Detect which cell encompasses the target text, then output its (X, Y) center coordinate. 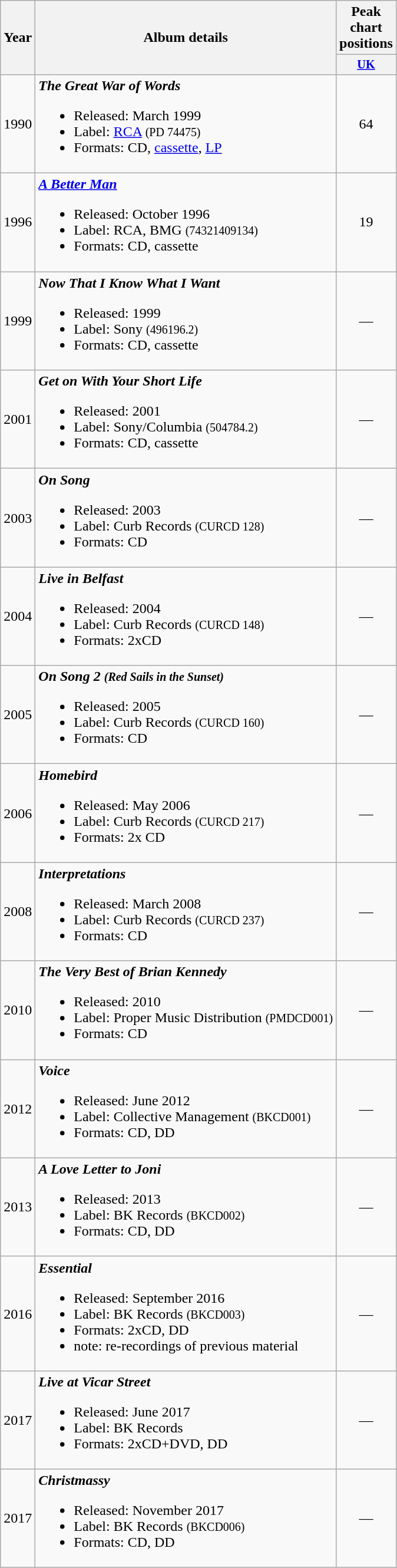
A Love Letter to JoniReleased: 2013Label: BK Records (BKCD002)Formats: CD, DD (186, 1207)
2010 (18, 1010)
2001 (18, 420)
HomebirdReleased: May 2006Label: Curb Records (CURCD 217)Formats: 2x CD (186, 813)
Now That I Know What I WantReleased: 1999Label: Sony (496196.2)Formats: CD, cassette (186, 321)
2003 (18, 518)
UK (366, 65)
Year (18, 38)
Album details (186, 38)
19 (366, 223)
The Great War of WordsReleased: March 1999Label: RCA (PD 74475)Formats: CD, cassette, LP (186, 124)
2005 (18, 714)
ChristmassyReleased: November 2017Label: BK Records (BKCD006)Formats: CD, DD (186, 1518)
1996 (18, 223)
2012 (18, 1108)
2008 (18, 911)
A Better ManReleased: October 1996Label: RCA, BMG (74321409134)Formats: CD, cassette (186, 223)
The Very Best of Brian KennedyReleased: 2010Label: Proper Music Distribution (PMDCD001)Formats: CD (186, 1010)
Live at Vicar StreetReleased: June 2017Label: BK RecordsFormats: 2xCD+DVD, DD (186, 1419)
1999 (18, 321)
2004 (18, 617)
Live in BelfastReleased: 2004Label: Curb Records (CURCD 148)Formats: 2xCD (186, 617)
Peak chart positions (366, 28)
On Song 2 (Red Sails in the Sunset)Released: 2005Label: Curb Records (CURCD 160)Formats: CD (186, 714)
2006 (18, 813)
2016 (18, 1313)
1990 (18, 124)
EssentialReleased: September 2016Label: BK Records (BKCD003)Formats: 2xCD, DDnote: re-recordings of previous material (186, 1313)
2013 (18, 1207)
Get on With Your Short LifeReleased: 2001Label: Sony/Columbia (504784.2)Formats: CD, cassette (186, 420)
On SongReleased: 2003Label: Curb Records (CURCD 128)Formats: CD (186, 518)
VoiceReleased: June 2012Label: Collective Management (BKCD001)Formats: CD, DD (186, 1108)
64 (366, 124)
InterpretationsReleased: March 2008Label: Curb Records (CURCD 237)Formats: CD (186, 911)
